Output the [X, Y] coordinate of the center of the cell containing the given text.  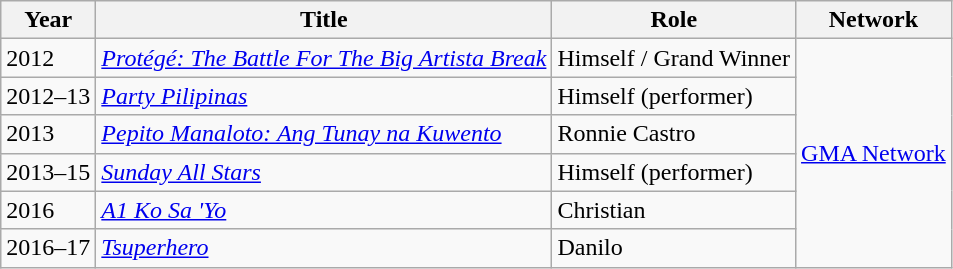
Role [674, 20]
2012 [48, 58]
Tsuperhero [324, 248]
Pepito Manaloto: Ang Tunay na Kuwento [324, 134]
2013 [48, 134]
2016–17 [48, 248]
2012–13 [48, 96]
Sunday All Stars [324, 172]
Protégé: The Battle For The Big Artista Break [324, 58]
Network [874, 20]
Christian [674, 210]
Danilo [674, 248]
Year [48, 20]
Himself / Grand Winner [674, 58]
2013–15 [48, 172]
Ronnie Castro [674, 134]
A1 Ko Sa 'Yo [324, 210]
Title [324, 20]
2016 [48, 210]
Party Pilipinas [324, 96]
GMA Network [874, 153]
